Capture the cell that displays the provided text and extract its [x, y] central coordinate. 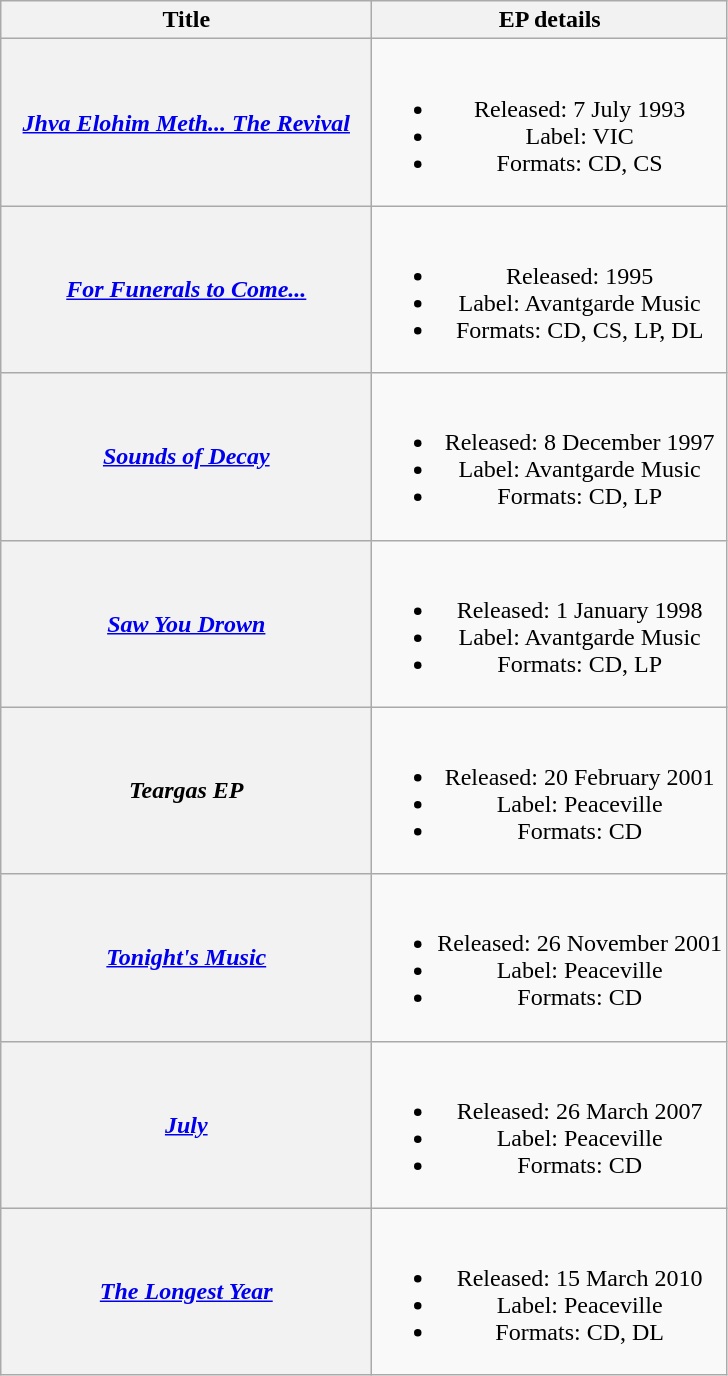
Saw You Drown [186, 624]
Released: 8 December 1997Label: Avantgarde MusicFormats: CD, LP [550, 456]
Released: 7 July 1993Label: VICFormats: CD, CS [550, 122]
July [186, 1124]
Released: 1 January 1998Label: Avantgarde MusicFormats: CD, LP [550, 624]
The Longest Year [186, 1292]
Released: 15 March 2010Label: PeacevilleFormats: CD, DL [550, 1292]
EP details [550, 20]
Released: 20 February 2001Label: PeacevilleFormats: CD [550, 790]
Released: 26 March 2007Label: PeacevilleFormats: CD [550, 1124]
Tonight's Music [186, 958]
Title [186, 20]
For Funerals to Come... [186, 290]
Released: 1995Label: Avantgarde MusicFormats: CD, CS, LP, DL [550, 290]
Sounds of Decay [186, 456]
Teargas EP [186, 790]
Released: 26 November 2001Label: PeacevilleFormats: CD [550, 958]
Jhva Elohim Meth... The Revival [186, 122]
